Capture the cell that displays the provided text and extract its (X, Y) central coordinate. 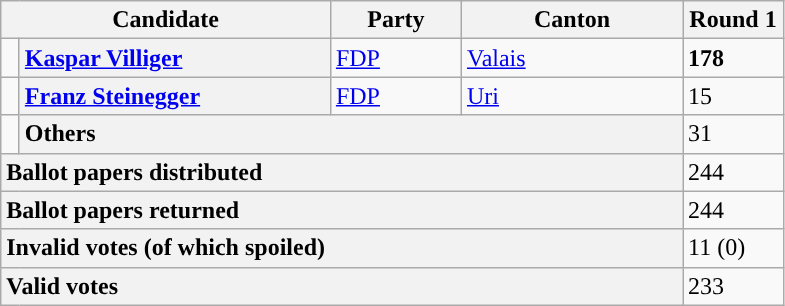
Party (396, 20)
Round 1 (732, 20)
31 (732, 134)
Kaspar Villiger (174, 58)
Ballot papers returned (342, 210)
Uri (572, 96)
178 (732, 58)
Canton (572, 20)
Valid votes (342, 286)
Ballot papers distributed (342, 172)
Invalid votes (of which spoiled) (342, 248)
Valais (572, 58)
Others (350, 134)
11 (0) (732, 248)
Franz Steinegger (174, 96)
233 (732, 286)
Candidate (166, 20)
15 (732, 96)
